For the text-containing cell, return its midpoint in (X, Y) coordinate format. 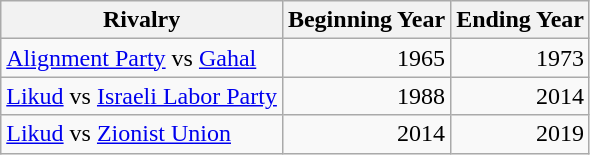
Rivalry (142, 20)
Ending Year (520, 20)
Likud vs Israeli Labor Party (142, 96)
1973 (520, 58)
Beginning Year (366, 20)
Alignment Party vs Gahal (142, 58)
2019 (520, 134)
1988 (366, 96)
Likud vs Zionist Union (142, 134)
1965 (366, 58)
